Capture the cell that displays the provided text and extract its (X, Y) central coordinate. 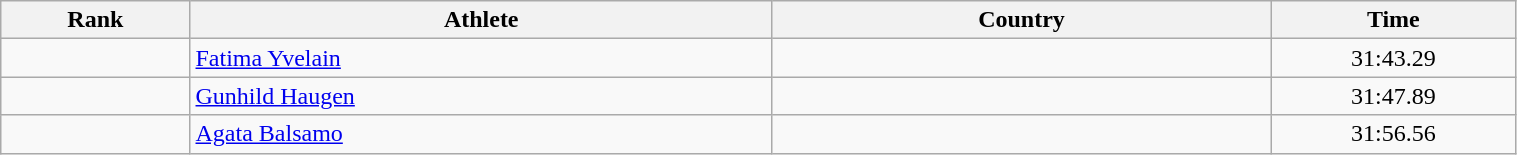
Rank (96, 20)
Athlete (481, 20)
31:47.89 (1394, 96)
Fatima Yvelain (481, 58)
Time (1394, 20)
Country (1021, 20)
31:43.29 (1394, 58)
Agata Balsamo (481, 134)
Gunhild Haugen (481, 96)
31:56.56 (1394, 134)
